Return the [X, Y] coordinate for the center point of the cell that contains the specified text.  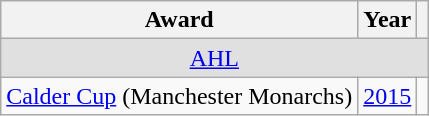
2015 [388, 96]
Calder Cup (Manchester Monarchs) [180, 96]
AHL [214, 58]
Award [180, 20]
Year [388, 20]
